Find where the given text appears and provide that cell's center as (x, y) coordinate. 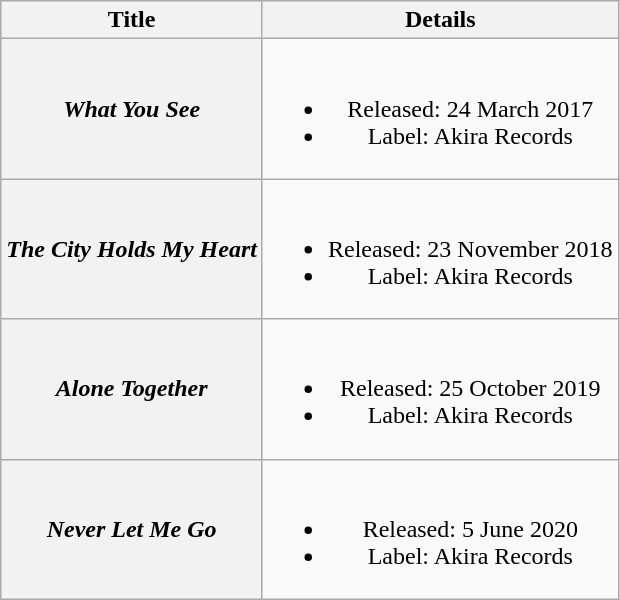
Released: 5 June 2020Label: Akira Records (440, 529)
Released: 25 October 2019Label: Akira Records (440, 389)
Title (132, 20)
Alone Together (132, 389)
Never Let Me Go (132, 529)
What You See (132, 109)
Released: 24 March 2017Label: Akira Records (440, 109)
Released: 23 November 2018Label: Akira Records (440, 249)
The City Holds My Heart (132, 249)
Details (440, 20)
